Capture the cell that displays the provided text and extract its (X, Y) central coordinate. 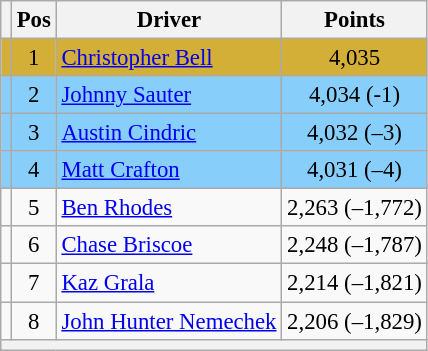
2,263 (–1,772) (354, 208)
2,248 (–1,787) (354, 245)
Johnny Sauter (169, 95)
Chase Briscoe (169, 245)
Christopher Bell (169, 58)
6 (34, 245)
5 (34, 208)
7 (34, 283)
2,206 (–1,829) (354, 321)
4,032 (–3) (354, 133)
Ben Rhodes (169, 208)
Kaz Grala (169, 283)
Points (354, 20)
Matt Crafton (169, 170)
4,034 (-1) (354, 95)
4 (34, 170)
John Hunter Nemechek (169, 321)
Driver (169, 20)
8 (34, 321)
4,031 (–4) (354, 170)
2 (34, 95)
4,035 (354, 58)
2,214 (–1,821) (354, 283)
3 (34, 133)
Pos (34, 20)
Austin Cindric (169, 133)
1 (34, 58)
